Return [X, Y] of the center of cell containing provided text 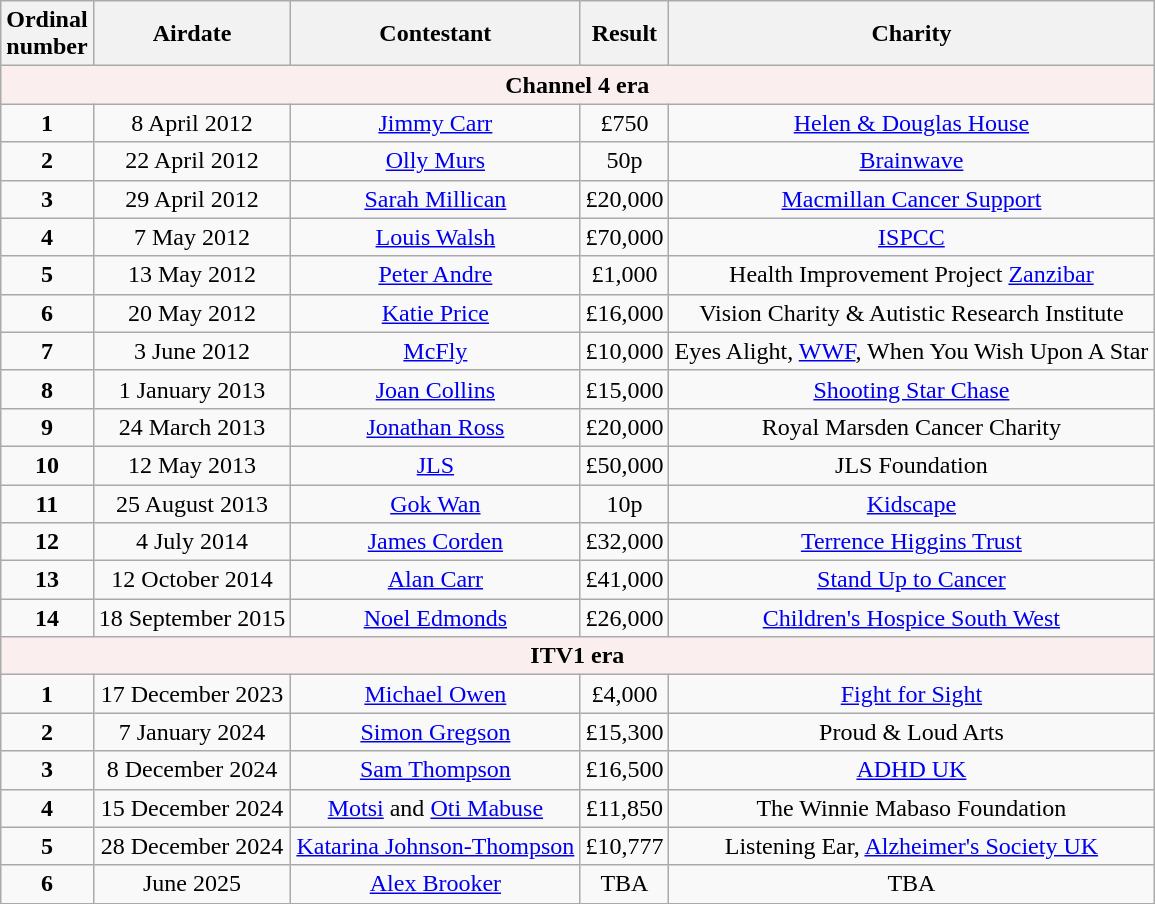
ADHD UK [912, 770]
12 May 2013 [192, 465]
13 May 2012 [192, 275]
Eyes Alight, WWF, When You Wish Upon A Star [912, 351]
1 January 2013 [192, 389]
£32,000 [624, 542]
13 [47, 580]
Shooting Star Chase [912, 389]
Fight for Sight [912, 694]
Charity [912, 34]
Peter Andre [436, 275]
Noel Edmonds [436, 618]
Brainwave [912, 161]
Michael Owen [436, 694]
Health Improvement Project Zanzibar [912, 275]
Alex Brooker [436, 884]
James Corden [436, 542]
£15,000 [624, 389]
Jonathan Ross [436, 427]
£26,000 [624, 618]
Alan Carr [436, 580]
Jimmy Carr [436, 123]
Contestant [436, 34]
3 June 2012 [192, 351]
Vision Charity & Autistic Research Institute [912, 313]
14 [47, 618]
JLS Foundation [912, 465]
Result [624, 34]
£41,000 [624, 580]
£16,500 [624, 770]
28 December 2024 [192, 846]
12 October 2014 [192, 580]
7 January 2024 [192, 732]
10p [624, 503]
Gok Wan [436, 503]
£750 [624, 123]
Simon Gregson [436, 732]
50p [624, 161]
Louis Walsh [436, 237]
Katie Price [436, 313]
8 [47, 389]
Terrence Higgins Trust [912, 542]
June 2025 [192, 884]
Listening Ear, Alzheimer's Society UK [912, 846]
8 April 2012 [192, 123]
Sam Thompson [436, 770]
Kidscape [912, 503]
Children's Hospice South West [912, 618]
Sarah Millican [436, 199]
7 [47, 351]
£10,777 [624, 846]
£16,000 [624, 313]
20 May 2012 [192, 313]
25 August 2013 [192, 503]
10 [47, 465]
Channel 4 era [578, 85]
£10,000 [624, 351]
15 December 2024 [192, 808]
Katarina Johnson-Thompson [436, 846]
ISPCC [912, 237]
29 April 2012 [192, 199]
Stand Up to Cancer [912, 580]
Motsi and Oti Mabuse [436, 808]
18 September 2015 [192, 618]
£15,300 [624, 732]
Royal Marsden Cancer Charity [912, 427]
£70,000 [624, 237]
£11,850 [624, 808]
£50,000 [624, 465]
Proud & Loud Arts [912, 732]
Joan Collins [436, 389]
McFly [436, 351]
£4,000 [624, 694]
Helen & Douglas House [912, 123]
Airdate [192, 34]
17 December 2023 [192, 694]
Olly Murs [436, 161]
JLS [436, 465]
Macmillan Cancer Support [912, 199]
9 [47, 427]
Ordinalnumber [47, 34]
22 April 2012 [192, 161]
4 July 2014 [192, 542]
8 December 2024 [192, 770]
7 May 2012 [192, 237]
24 March 2013 [192, 427]
The Winnie Mabaso Foundation [912, 808]
ITV1 era [578, 656]
12 [47, 542]
11 [47, 503]
£1,000 [624, 275]
